Detect which cell encompasses the target text, then output its (X, Y) center coordinate. 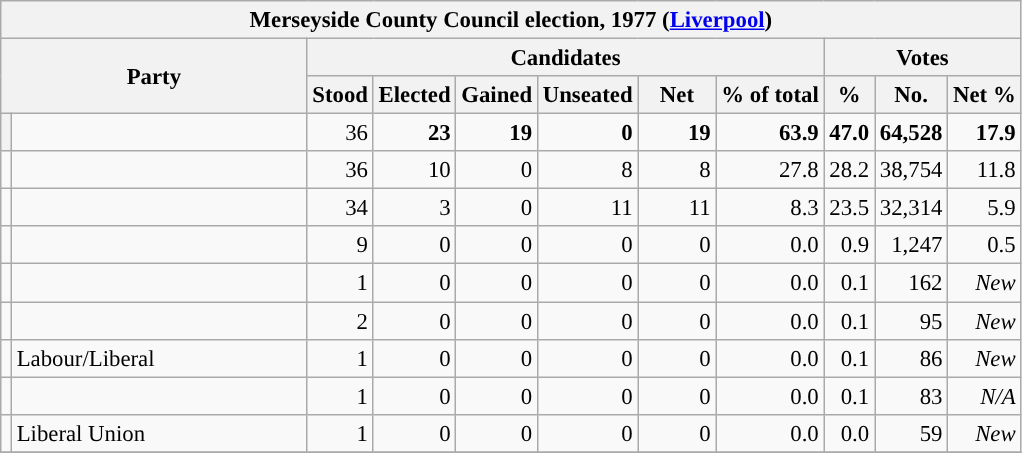
Merseyside County Council election, 1977 (Liverpool) (511, 20)
Stood (340, 95)
% (849, 95)
No. (910, 95)
10 (414, 170)
32,314 (910, 208)
47.0 (849, 133)
17.9 (984, 133)
64,528 (910, 133)
Unseated (587, 95)
Votes (922, 58)
0.5 (984, 245)
9 (340, 245)
Liberal Union (159, 433)
11.8 (984, 170)
27.8 (770, 170)
59 (910, 433)
23 (414, 133)
1,247 (910, 245)
34 (340, 208)
Net % (984, 95)
95 (910, 321)
28.2 (849, 170)
Gained (496, 95)
Elected (414, 95)
Candidates (566, 58)
86 (910, 358)
Party (154, 76)
162 (910, 283)
3 (414, 208)
5.9 (984, 208)
N/A (984, 396)
% of total (770, 95)
83 (910, 396)
0.9 (849, 245)
23.5 (849, 208)
2 (340, 321)
Labour/Liberal (159, 358)
38,754 (910, 170)
Net (677, 95)
63.9 (770, 133)
8.3 (770, 208)
